Locate the cell with the specified text and output its (x, y) center coordinate. 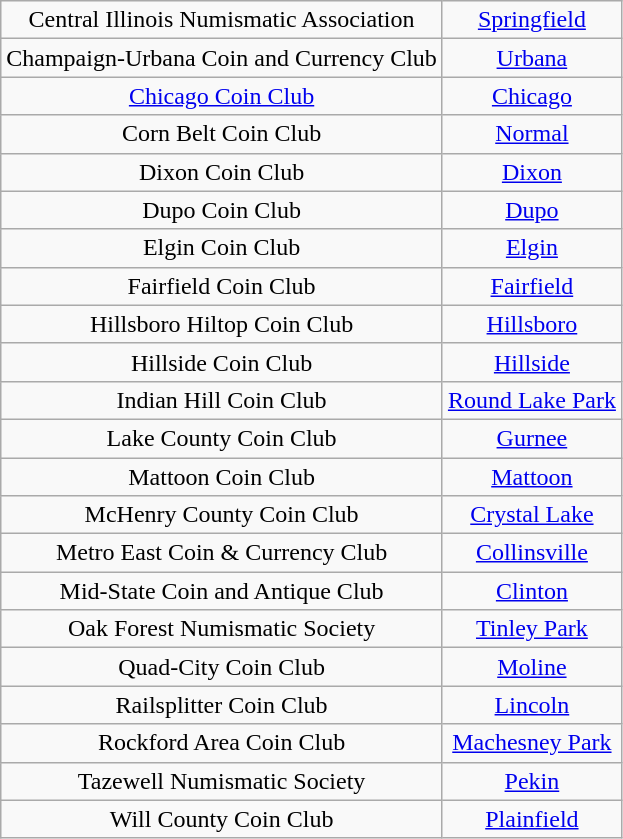
Tinley Park (532, 629)
Springfield (532, 20)
Corn Belt Coin Club (222, 134)
Lincoln (532, 705)
Champaign-Urbana Coin and Currency Club (222, 58)
Gurnee (532, 438)
Central Illinois Numismatic Association (222, 20)
Dixon Coin Club (222, 172)
Hillside Coin Club (222, 362)
Crystal Lake (532, 515)
Fairfield (532, 286)
Hillside (532, 362)
Plainfield (532, 819)
Metro East Coin & Currency Club (222, 553)
Dupo (532, 210)
Urbana (532, 58)
Lake County Coin Club (222, 438)
Will County Coin Club (222, 819)
Elgin Coin Club (222, 248)
Mattoon Coin Club (222, 477)
Dixon (532, 172)
Round Lake Park (532, 400)
Oak Forest Numismatic Society (222, 629)
Pekin (532, 781)
McHenry County Coin Club (222, 515)
Hillsboro Hiltop Coin Club (222, 324)
Tazewell Numismatic Society (222, 781)
Railsplitter Coin Club (222, 705)
Normal (532, 134)
Mattoon (532, 477)
Moline (532, 667)
Collinsville (532, 553)
Indian Hill Coin Club (222, 400)
Clinton (532, 591)
Hillsboro (532, 324)
Machesney Park (532, 743)
Chicago (532, 96)
Mid-State Coin and Antique Club (222, 591)
Quad-City Coin Club (222, 667)
Fairfield Coin Club (222, 286)
Dupo Coin Club (222, 210)
Chicago Coin Club (222, 96)
Rockford Area Coin Club (222, 743)
Elgin (532, 248)
